Determine the (X, Y) coordinate at the center of the cell enclosing the given text.  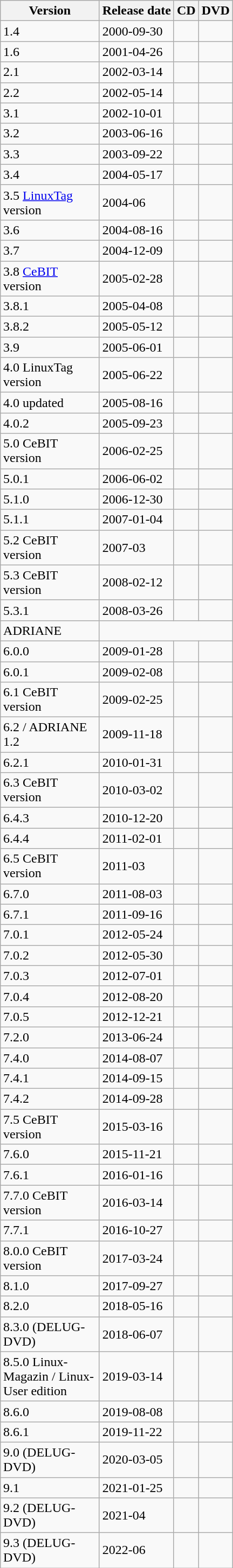
2021-01-25 (136, 1488)
2010-12-20 (136, 818)
9.3 (DELUG-DVD) (50, 1551)
2005-05-12 (136, 327)
7.6.0 (50, 1154)
2019-08-08 (136, 1411)
2016-01-16 (136, 1175)
7.0.5 (50, 1017)
8.6.1 (50, 1432)
5.0.1 (50, 479)
2011-08-03 (136, 894)
2015-03-16 (136, 1126)
7.4.2 (50, 1099)
2018-05-16 (136, 1306)
4.0 LinuxTag version (50, 375)
2012-05-30 (136, 955)
1.4 (50, 31)
2012-08-20 (136, 996)
9.2 (DELUG-DVD) (50, 1515)
2019-11-22 (136, 1432)
8.6.0 (50, 1411)
2.1 (50, 72)
7.0.2 (50, 955)
2011-03 (136, 866)
1.6 (50, 52)
2011-02-01 (136, 838)
2004-12-09 (136, 250)
2012-05-24 (136, 935)
3.8.2 (50, 327)
3.7 (50, 250)
2014-09-28 (136, 1099)
2000-09-30 (136, 31)
8.1.0 (50, 1286)
Version (50, 11)
2005-02-28 (136, 278)
8.0.0 CeBIT version (50, 1258)
2014-09-15 (136, 1079)
2003-09-22 (136, 154)
2008-02-12 (136, 583)
3.4 (50, 174)
7.0.4 (50, 996)
2016-10-27 (136, 1230)
5.1.1 (50, 520)
6.1 CeBIT version (50, 700)
2013-06-24 (136, 1037)
5.3 CeBIT version (50, 583)
2006-02-25 (136, 451)
2014-08-07 (136, 1058)
2015-11-21 (136, 1154)
2018-06-07 (136, 1334)
7.4.0 (50, 1058)
2006-06-02 (136, 479)
6.0.0 (50, 651)
3.5 LinuxTag version (50, 202)
7.0.3 (50, 976)
2012-07-01 (136, 976)
6.4.3 (50, 818)
2003-06-16 (136, 134)
6.4.4 (50, 838)
8.2.0 (50, 1306)
2011-09-16 (136, 914)
6.0.1 (50, 671)
ADRIANE (50, 631)
2019-03-14 (136, 1376)
2022-06 (136, 1551)
DVD (216, 11)
3.3 (50, 154)
3.8.1 (50, 306)
2017-09-27 (136, 1286)
3.9 (50, 347)
2005-04-08 (136, 306)
3.2 (50, 134)
2009-02-25 (136, 700)
8.5.0 Linux-Magazin / Linux-User edition (50, 1376)
6.7.0 (50, 894)
7.7.0 CeBIT version (50, 1203)
2021-04 (136, 1515)
4.0 updated (50, 403)
3.1 (50, 113)
2016-03-14 (136, 1203)
7.0.1 (50, 935)
2009-02-08 (136, 671)
2008-03-26 (136, 610)
2017-03-24 (136, 1258)
2005-09-23 (136, 423)
2004-08-16 (136, 230)
2004-06 (136, 202)
7.5 CeBIT version (50, 1126)
2002-10-01 (136, 113)
5.2 CeBIT version (50, 547)
2010-01-31 (136, 762)
2009-11-18 (136, 734)
6.3 CeBIT version (50, 790)
5.1.0 (50, 499)
2006-12-30 (136, 499)
7.7.1 (50, 1230)
8.3.0 (DELUG-DVD) (50, 1334)
4.0.2 (50, 423)
3.8 CeBIT version (50, 278)
2.2 (50, 93)
2012-12-21 (136, 1017)
2007-03 (136, 547)
2005-06-22 (136, 375)
Release date (136, 11)
6.7.1 (50, 914)
2007-01-04 (136, 520)
9.0 (DELUG-DVD) (50, 1459)
2002-03-14 (136, 72)
2010-03-02 (136, 790)
7.4.1 (50, 1079)
7.2.0 (50, 1037)
6.5 CeBIT version (50, 866)
2002-05-14 (136, 93)
2001-04-26 (136, 52)
5.0 CeBIT version (50, 451)
2009-01-28 (136, 651)
CD (186, 11)
6.2.1 (50, 762)
5.3.1 (50, 610)
2004-05-17 (136, 174)
9.1 (50, 1488)
2005-08-16 (136, 403)
3.6 (50, 230)
2005-06-01 (136, 347)
7.6.1 (50, 1175)
2020-03-05 (136, 1459)
6.2 / ADRIANE 1.2 (50, 734)
